Extract the [X, Y] coordinate from the center of the cell holding the provided text.  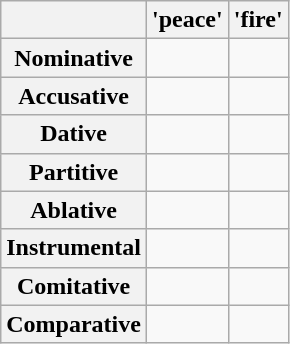
Nominative [74, 58]
Instrumental [74, 248]
'peace' [187, 20]
Partitive [74, 172]
'fire' [258, 20]
Comitative [74, 286]
Comparative [74, 324]
Accusative [74, 96]
Ablative [74, 210]
Dative [74, 134]
